Provide the (X, Y) coordinate of the cell's center where the given text is located.  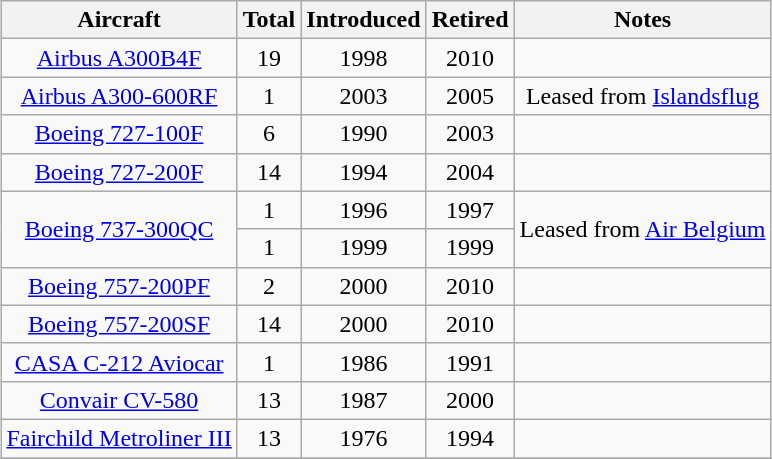
1987 (364, 400)
1990 (364, 134)
19 (269, 58)
Total (269, 20)
Boeing 727-200F (119, 172)
Boeing 727-100F (119, 134)
Boeing 757-200SF (119, 324)
1986 (364, 362)
Introduced (364, 20)
1991 (470, 362)
Airbus A300B4F (119, 58)
Notes (642, 20)
2005 (470, 96)
6 (269, 134)
2004 (470, 172)
Convair CV-580 (119, 400)
1997 (470, 210)
Fairchild Metroliner III (119, 438)
Leased from Air Belgium (642, 229)
Boeing 757-200PF (119, 286)
1976 (364, 438)
Boeing 737-300QC (119, 229)
1996 (364, 210)
Retired (470, 20)
Leased from Islandsflug (642, 96)
1998 (364, 58)
CASA C-212 Aviocar (119, 362)
Airbus A300-600RF (119, 96)
2 (269, 286)
Aircraft (119, 20)
